Return the (x, y) coordinate for the center point of the cell that contains the specified text.  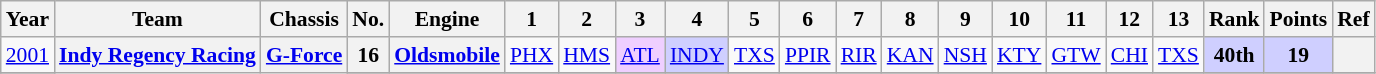
ATL (640, 55)
KAN (910, 55)
40th (1234, 55)
Team (158, 19)
1 (532, 19)
INDY (697, 55)
11 (1076, 19)
Ref (1353, 19)
Rank (1234, 19)
Chassis (304, 19)
9 (966, 19)
6 (808, 19)
GTW (1076, 55)
13 (1178, 19)
HMS (586, 55)
2001 (28, 55)
2 (586, 19)
CHI (1130, 55)
NSH (966, 55)
12 (1130, 19)
3 (640, 19)
Oldsmobile (447, 55)
7 (859, 19)
PPIR (808, 55)
Indy Regency Racing (158, 55)
RIR (859, 55)
8 (910, 19)
G-Force (304, 55)
No. (368, 19)
5 (754, 19)
KTY (1019, 55)
4 (697, 19)
16 (368, 55)
19 (1298, 55)
10 (1019, 19)
PHX (532, 55)
Points (1298, 19)
Year (28, 19)
Engine (447, 19)
